For the text-containing cell, return its midpoint in (x, y) coordinate format. 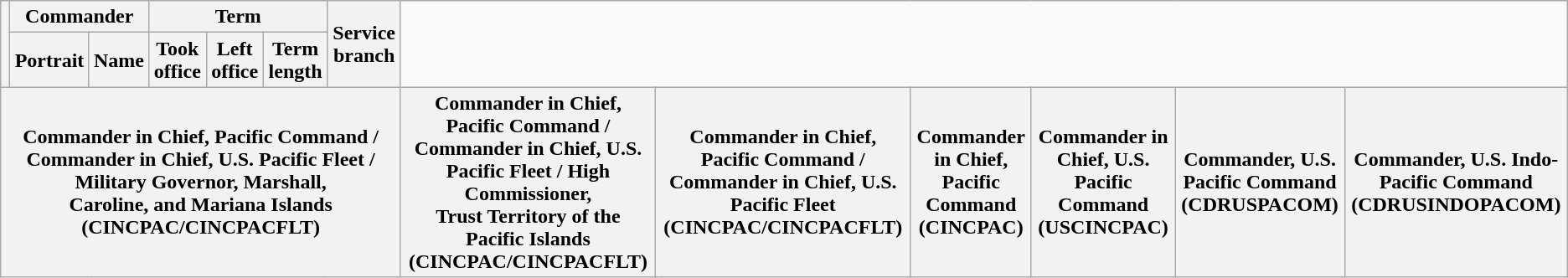
Portrait (49, 60)
Commander in Chief, Pacific Command / Commander in Chief, U.S. Pacific Fleet (CINCPAC/CINCPACFLT) (782, 183)
Took office (178, 60)
Name (119, 60)
Commander, U.S. Indo-Pacific Command (CDRUSINDOPACOM) (1456, 183)
Term (238, 17)
Left office (235, 60)
Commander (80, 17)
Commander in Chief, U.S. Pacific Command (USCINCPAC) (1102, 183)
Service branch (364, 44)
Commander in Chief, Pacific Command (CINCPAC) (971, 183)
Term length (295, 60)
Commander, U.S. Pacific Command (CDRUSPACOM) (1260, 183)
